Scan for the cell matching the given text and deliver its [X, Y] coordinate at center. 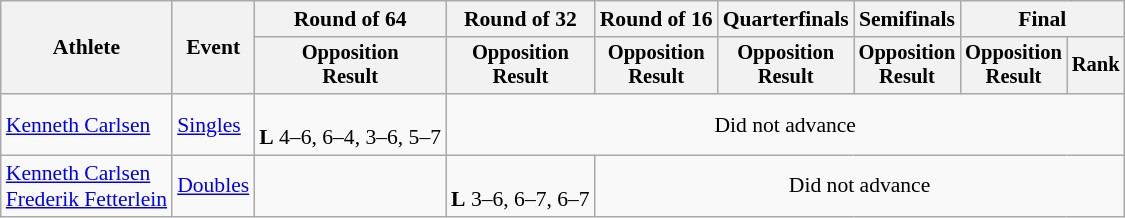
Singles [213, 124]
Semifinals [908, 19]
Event [213, 48]
Doubles [213, 186]
L 4–6, 6–4, 3–6, 5–7 [350, 124]
Kenneth Carlsen [86, 124]
Rank [1096, 66]
L 3–6, 6–7, 6–7 [520, 186]
Quarterfinals [786, 19]
Kenneth CarlsenFrederik Fetterlein [86, 186]
Round of 16 [656, 19]
Final [1042, 19]
Round of 32 [520, 19]
Athlete [86, 48]
Round of 64 [350, 19]
